Scan for the cell matching the given text and deliver its [x, y] coordinate at center. 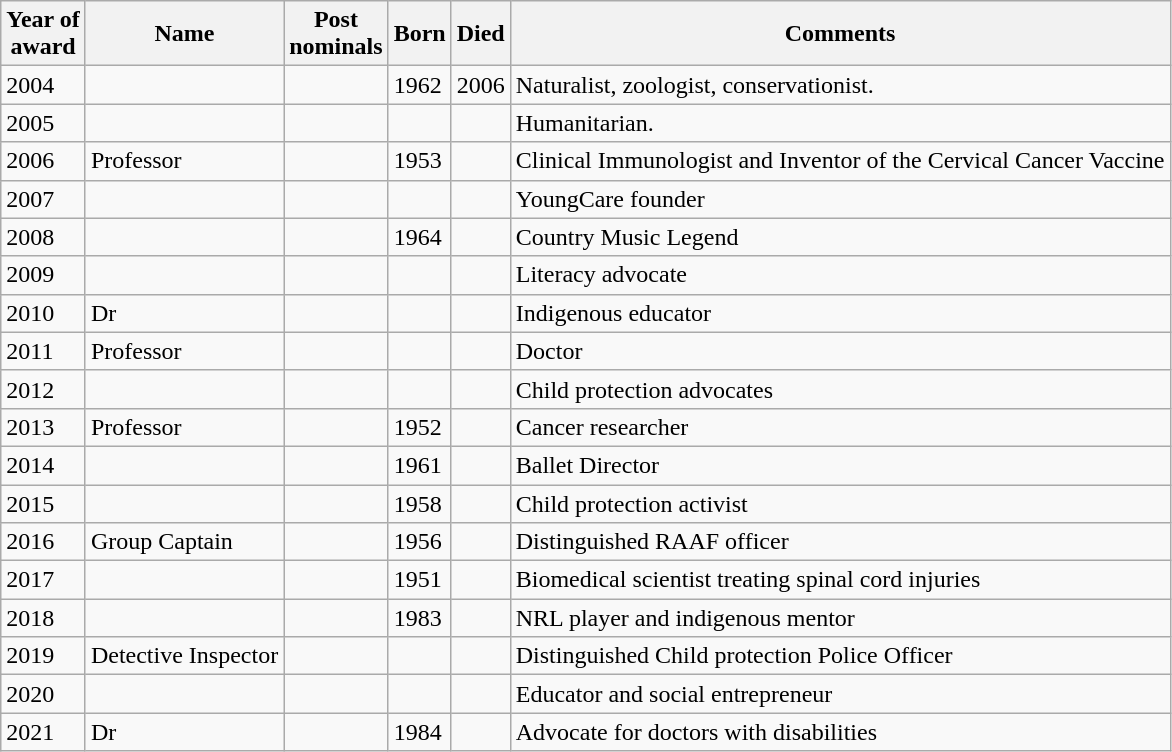
Indigenous educator [840, 313]
2020 [44, 694]
Child protection advocates [840, 389]
2017 [44, 580]
Distinguished Child protection Police Officer [840, 656]
Detective Inspector [184, 656]
1951 [420, 580]
2011 [44, 351]
Distinguished RAAF officer [840, 542]
Cancer researcher [840, 427]
2007 [44, 199]
Educator and social entrepreneur [840, 694]
2008 [44, 237]
2012 [44, 389]
Biomedical scientist treating spinal cord injuries [840, 580]
Postnominals [336, 34]
2015 [44, 503]
2014 [44, 465]
1952 [420, 427]
Ballet Director [840, 465]
Country Music Legend [840, 237]
1962 [420, 85]
1961 [420, 465]
2004 [44, 85]
2010 [44, 313]
1984 [420, 732]
Advocate for doctors with disabilities [840, 732]
2016 [44, 542]
2009 [44, 275]
1953 [420, 161]
Name [184, 34]
Group Captain [184, 542]
2021 [44, 732]
1983 [420, 618]
Child protection activist [840, 503]
1958 [420, 503]
Literacy advocate [840, 275]
2013 [44, 427]
2019 [44, 656]
Comments [840, 34]
2018 [44, 618]
Humanitarian. [840, 123]
1956 [420, 542]
Naturalist, zoologist, conservationist. [840, 85]
Year ofaward [44, 34]
1964 [420, 237]
2005 [44, 123]
Born [420, 34]
YoungCare founder [840, 199]
NRL player and indigenous mentor [840, 618]
Died [480, 34]
Clinical Immunologist and Inventor of the Cervical Cancer Vaccine [840, 161]
Doctor [840, 351]
